Return (x, y) of the center of cell containing provided text 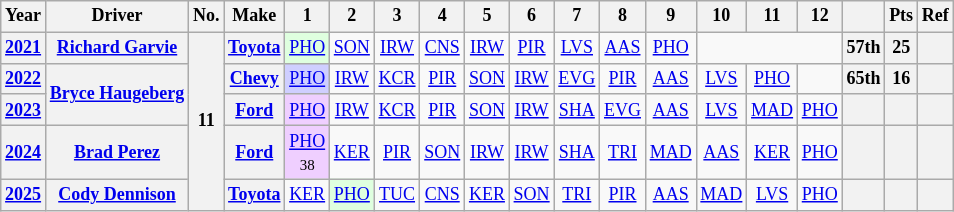
No. (206, 16)
2025 (24, 194)
25 (902, 48)
65th (864, 78)
3 (397, 16)
7 (577, 16)
Cody Dennison (116, 194)
12 (820, 16)
Bryce Haugeberg (116, 94)
16 (902, 78)
Ref (935, 16)
Pts (902, 16)
2022 (24, 78)
Driver (116, 16)
2024 (24, 152)
10 (722, 16)
6 (532, 16)
Brad Perez (116, 152)
PHO38 (308, 152)
Year (24, 16)
5 (488, 16)
Richard Garvie (116, 48)
4 (442, 16)
1 (308, 16)
TUC (397, 194)
Chevy (254, 78)
9 (670, 16)
57th (864, 48)
2023 (24, 110)
2 (352, 16)
Make (254, 16)
2021 (24, 48)
8 (623, 16)
